Scan for the cell matching the given text and deliver its [x, y] coordinate at center. 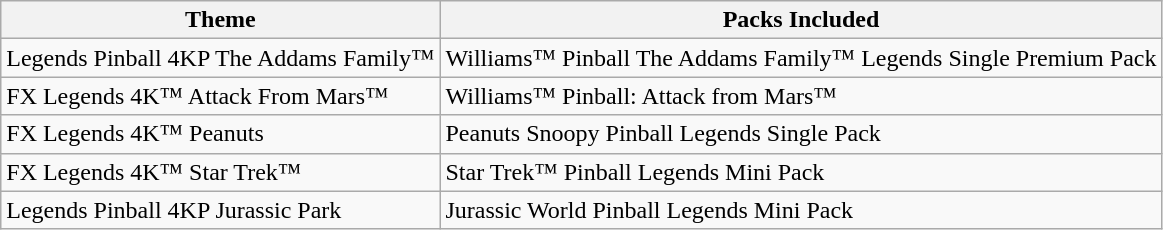
FX Legends 4K™ Attack From Mars™ [220, 96]
FX Legends 4K™ Peanuts [220, 134]
Legends Pinball 4KP The Addams Family™ [220, 58]
Peanuts Snoopy Pinball Legends Single Pack [801, 134]
Williams™ Pinball The Addams Family™ Legends Single Premium Pack [801, 58]
Star Trek™ Pinball Legends Mini Pack [801, 172]
Williams™ Pinball: Attack from Mars™ [801, 96]
Jurassic World Pinball Legends Mini Pack [801, 210]
FX Legends 4K™ Star Trek™ [220, 172]
Legends Pinball 4KP Jurassic Park [220, 210]
Theme [220, 20]
Packs Included [801, 20]
